Output the [X, Y] coordinate of the center of the cell containing the given text.  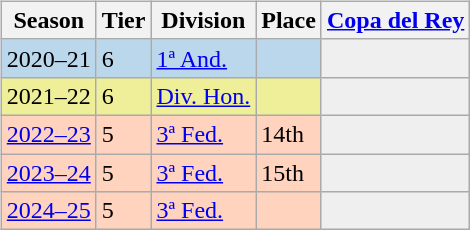
Tier [124, 20]
2023–24 [48, 173]
2021–22 [48, 96]
14th [289, 134]
Division [204, 20]
1ª And. [204, 58]
Div. Hon. [204, 96]
2024–25 [48, 211]
2022–23 [48, 134]
15th [289, 173]
2020–21 [48, 58]
Place [289, 20]
Season [48, 20]
Copa del Rey [395, 20]
